For the text-containing cell, return its midpoint in (x, y) coordinate format. 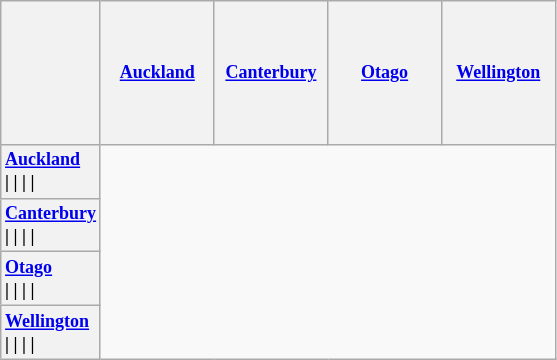
Otago (385, 73)
Otago | | | | (51, 279)
Auckland (157, 73)
Wellington (498, 73)
Canterbury | | | | (51, 225)
Wellington | | | | (51, 332)
Auckland | | | | (51, 171)
Canterbury (271, 73)
